Output the [X, Y] coordinate of the center of the cell containing the given text.  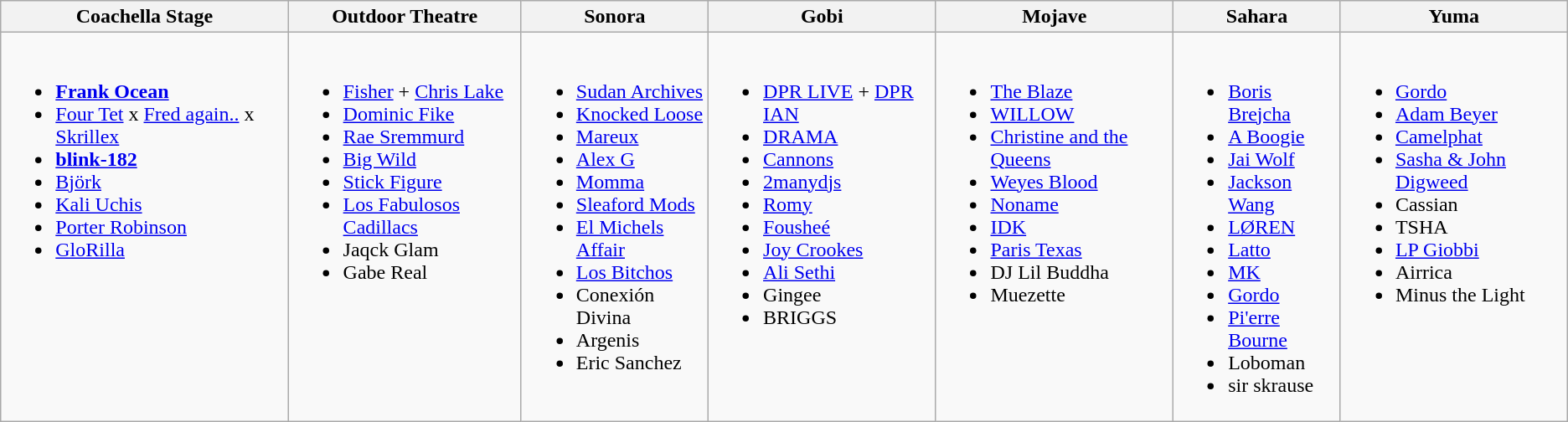
Gobi [823, 17]
Sudan ArchivesKnocked LooseMareuxAlex GMommaSleaford ModsEl Michels AffairLos BitchosConexión DivinaArgenis Eric Sanchez [615, 227]
The BlazeWILLOWChristine and the QueensWeyes BloodNonameIDKParis TexasDJ Lil Buddha Muezette [1055, 227]
Outdoor Theatre [405, 17]
Sahara [1257, 17]
DPR LIVE + DPR IANDRAMACannons2manydjsRomyFousheéJoy CrookesAli SethiGingee BRIGGS [823, 227]
Coachella Stage [144, 17]
Sonora [615, 17]
Frank Ocean Four Tet x Fred again.. x Skrillex blink-182 BjörkKali UchisPorter RobinsonGloRilla [144, 227]
Boris BrejchaA BoogieJai WolfJackson WangLØREN LattoMK Gordo Pi'erre BourneLoboman sir skrause [1257, 227]
Fisher + Chris LakeDominic FikeRae SremmurdBig WildStick FigureLos Fabulosos CadillacsJaqck Glam Gabe Real [405, 227]
Mojave [1055, 17]
Yuma [1454, 17]
Gordo Adam BeyerCamelphatSasha & John DigweedCassianTSHALP GiobbiAirricaMinus the Light [1454, 227]
